Determine the [x, y] coordinate at the center of the cell enclosing the given text.  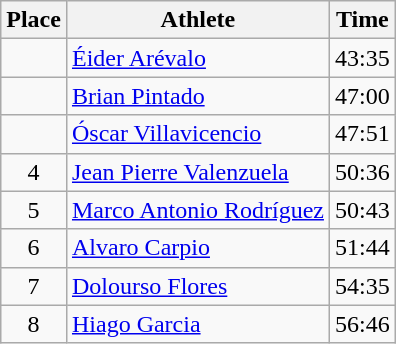
Hiago Garcia [198, 324]
6 [34, 248]
Óscar Villavicencio [198, 134]
Alvaro Carpio [198, 248]
47:00 [362, 96]
47:51 [362, 134]
Marco Antonio Rodríguez [198, 210]
51:44 [362, 248]
Athlete [198, 20]
50:36 [362, 172]
43:35 [362, 58]
5 [34, 210]
Dolourso Flores [198, 286]
Éider Arévalo [198, 58]
8 [34, 324]
54:35 [362, 286]
Brian Pintado [198, 96]
7 [34, 286]
4 [34, 172]
56:46 [362, 324]
50:43 [362, 210]
Place [34, 20]
Time [362, 20]
Jean Pierre Valenzuela [198, 172]
